Output the (x, y) coordinate of the center of the cell containing the given text.  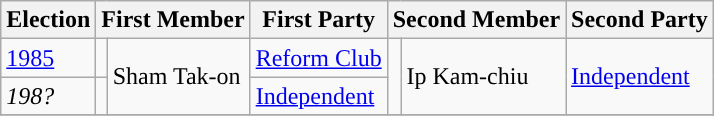
First Party (318, 20)
Second Party (640, 20)
First Member (173, 20)
198? (48, 96)
1985 (48, 58)
Second Member (476, 20)
Election (48, 20)
Ip Kam-chiu (484, 77)
Reform Club (318, 58)
Sham Tak-on (178, 77)
